Return [X, Y] of the center of cell containing provided text 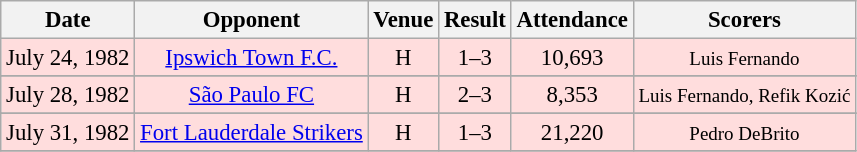
Luis Fernando [744, 58]
Date [68, 20]
Opponent [252, 20]
10,693 [572, 58]
São Paulo FC [252, 95]
21,220 [572, 133]
2–3 [476, 95]
July 28, 1982 [68, 95]
8,353 [572, 95]
Scorers [744, 20]
Pedro DeBrito [744, 133]
Fort Lauderdale Strikers [252, 133]
Result [476, 20]
Attendance [572, 20]
Venue [404, 20]
Ipswich Town F.C. [252, 58]
Luis Fernando, Refik Kozić [744, 95]
July 24, 1982 [68, 58]
July 31, 1982 [68, 133]
